Locate the cell with the specified text and output its (x, y) center coordinate. 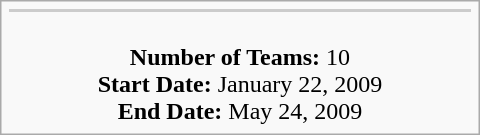
Number of Teams: 10 Start Date: January 22, 2009 End Date: May 24, 2009 (240, 70)
